Scan for the cell matching the given text and deliver its [X, Y] coordinate at center. 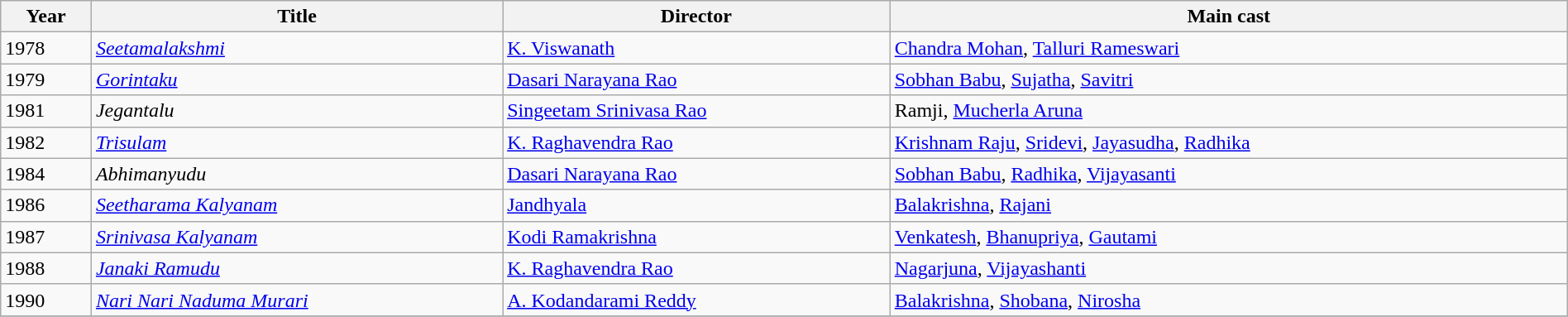
Main cast [1229, 17]
Nagarjuna, Vijayashanti [1229, 268]
Balakrishna, Rajani [1229, 205]
1982 [46, 142]
1984 [46, 174]
Venkatesh, Bhanupriya, Gautami [1229, 237]
Kodi Ramakrishna [696, 237]
Singeetam Srinivasa Rao [696, 111]
Jandhyala [696, 205]
Sobhan Babu, Sujatha, Savitri [1229, 79]
Janaki Ramudu [296, 268]
Title [296, 17]
1986 [46, 205]
Seetamalakshmi [296, 48]
Seetharama Kalyanam [296, 205]
Abhimanyudu [296, 174]
Balakrishna, Shobana, Nirosha [1229, 300]
Nari Nari Naduma Murari [296, 300]
1979 [46, 79]
1987 [46, 237]
Srinivasa Kalyanam [296, 237]
K. Viswanath [696, 48]
Trisulam [296, 142]
Gorintaku [296, 79]
Ramji, Mucherla Aruna [1229, 111]
1988 [46, 268]
Jegantalu [296, 111]
Chandra Mohan, Talluri Rameswari [1229, 48]
1978 [46, 48]
Director [696, 17]
Krishnam Raju, Sridevi, Jayasudha, Radhika [1229, 142]
1990 [46, 300]
1981 [46, 111]
A. Kodandarami Reddy [696, 300]
Year [46, 17]
Sobhan Babu, Radhika, Vijayasanti [1229, 174]
